Output the (x, y) coordinate of the center of the cell containing the given text.  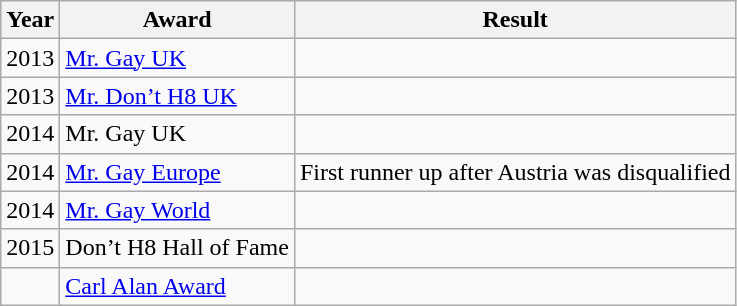
Year (30, 20)
Result (515, 20)
Don’t H8 Hall of Fame (178, 248)
Carl Alan Award (178, 286)
Award (178, 20)
2015 (30, 248)
Mr. Don’t H8 UK (178, 96)
Mr. Gay Europe (178, 172)
First runner up after Austria was disqualified (515, 172)
Mr. Gay World (178, 210)
